Search for the cell housing the specified text and yield its (X, Y) center coordinate. 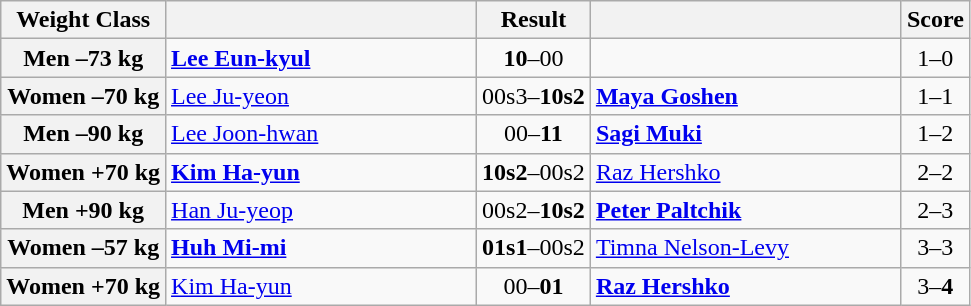
Maya Goshen (746, 96)
10s2–00s2 (534, 172)
Score (935, 20)
01s1–00s2 (534, 248)
Han Ju-yeop (322, 210)
Men –90 kg (84, 134)
00s2–10s2 (534, 210)
Men –73 kg (84, 58)
2–3 (935, 210)
Lee Ju-yeon (322, 96)
Timna Nelson-Levy (746, 248)
1–0 (935, 58)
10–00 (534, 58)
3–3 (935, 248)
00–11 (534, 134)
3–4 (935, 286)
Women –57 kg (84, 248)
Lee Eun-kyul (322, 58)
Men +90 kg (84, 210)
Women –70 kg (84, 96)
Lee Joon-hwan (322, 134)
1–2 (935, 134)
Huh Mi-mi (322, 248)
Sagi Muki (746, 134)
00–01 (534, 286)
Weight Class (84, 20)
2–2 (935, 172)
00s3–10s2 (534, 96)
1–1 (935, 96)
Result (534, 20)
Peter Paltchik (746, 210)
